Capture the cell that displays the provided text and extract its [x, y] central coordinate. 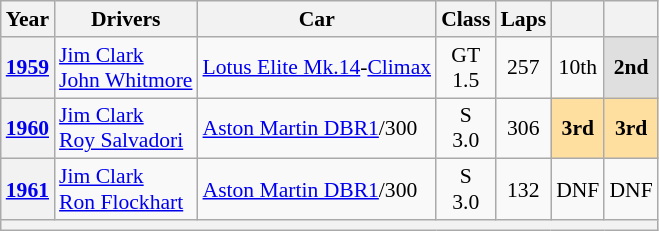
132 [523, 190]
257 [523, 68]
Drivers [126, 19]
Jim Clark Roy Salvadori [126, 128]
2nd [630, 68]
Lotus Elite Mk.14-Climax [316, 68]
GT1.5 [466, 68]
306 [523, 128]
Car [316, 19]
Laps [523, 19]
Class [466, 19]
10th [578, 68]
Jim Clark Ron Flockhart [126, 190]
1959 [28, 68]
Year [28, 19]
Jim Clark John Whitmore [126, 68]
1960 [28, 128]
1961 [28, 190]
